For the text-containing cell, return its midpoint in [x, y] coordinate format. 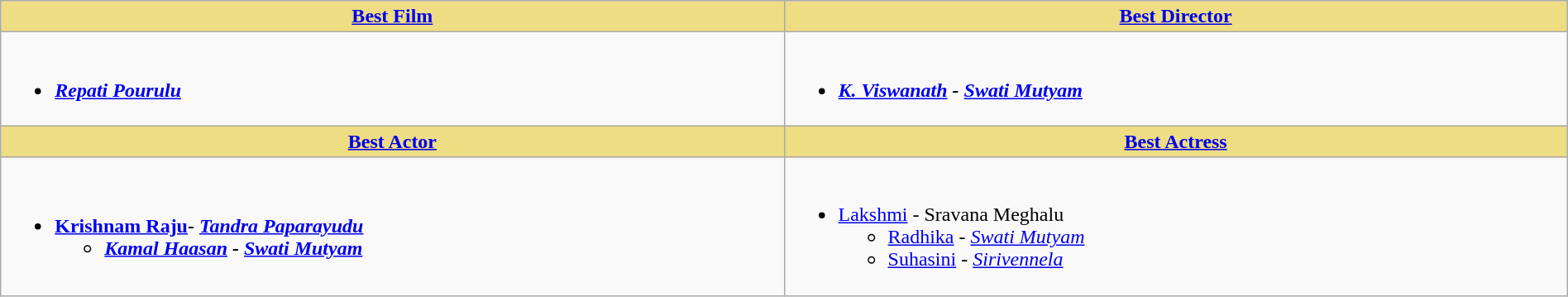
Lakshmi - Sravana MeghaluRadhika - Swati MutyamSuhasini - Sirivennela [1176, 227]
K. Viswanath - Swati Mutyam [1176, 79]
Repati Pourulu [392, 79]
Best Actress [1176, 141]
Best Film [392, 17]
Best Director [1176, 17]
Best Actor [392, 141]
Krishnam Raju- Tandra PaparayuduKamal Haasan - Swati Mutyam [392, 227]
